Search for the cell housing the specified text and yield its [x, y] center coordinate. 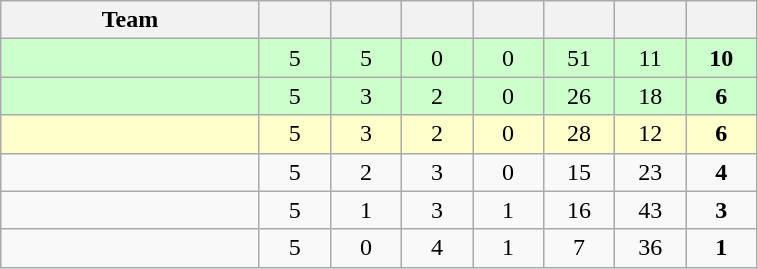
11 [650, 58]
12 [650, 134]
7 [580, 248]
43 [650, 210]
16 [580, 210]
36 [650, 248]
51 [580, 58]
18 [650, 96]
10 [722, 58]
Team [130, 20]
28 [580, 134]
23 [650, 172]
15 [580, 172]
26 [580, 96]
